Capture the cell that displays the provided text and extract its (x, y) central coordinate. 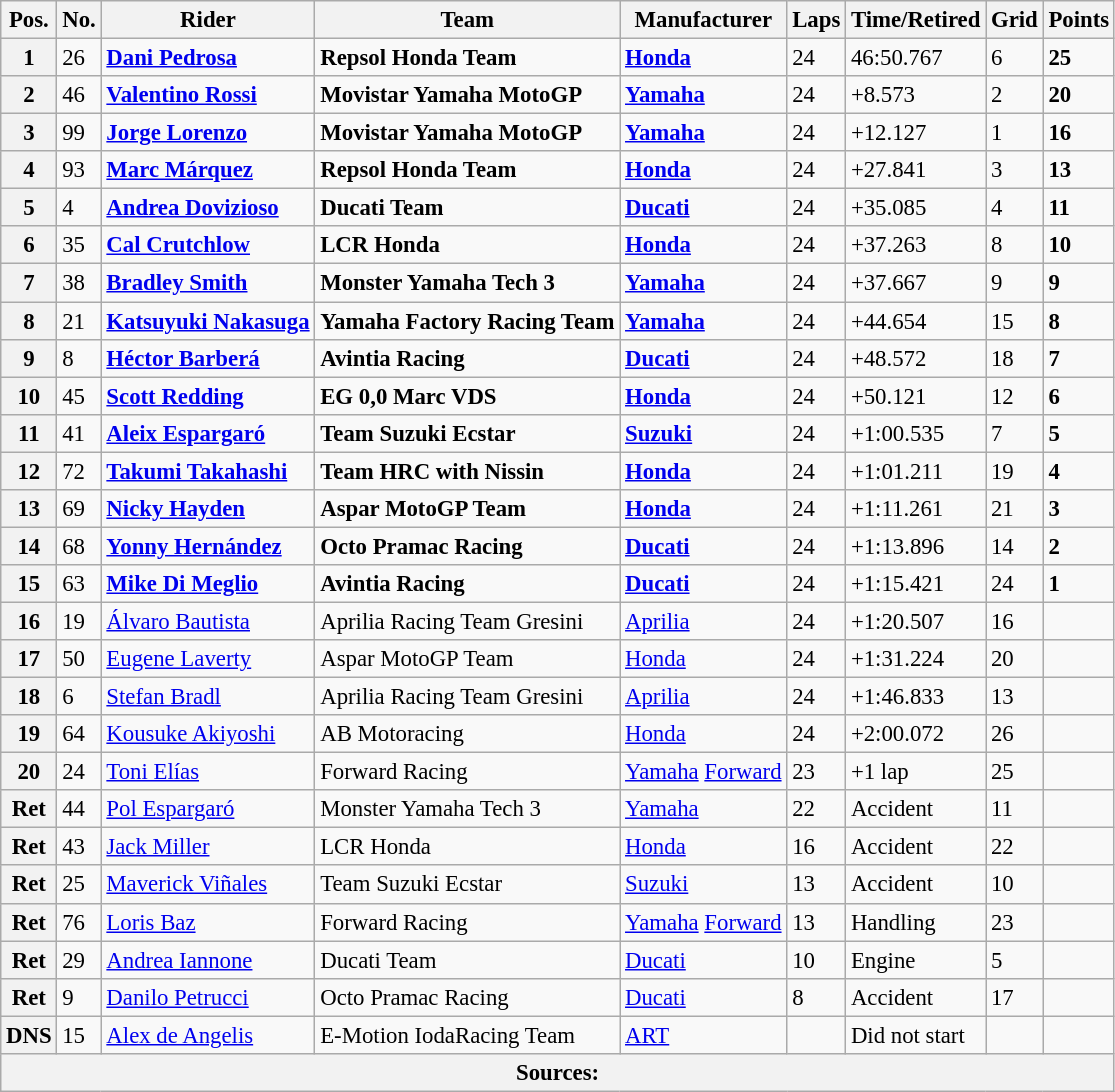
Points (1078, 20)
Yonny Hernández (208, 546)
Scott Redding (208, 396)
45 (79, 396)
Andrea Iannone (208, 960)
+1:31.224 (916, 659)
DNS (29, 1035)
Maverick Viñales (208, 885)
Takumi Takahashi (208, 471)
+1:46.833 (916, 697)
72 (79, 471)
64 (79, 734)
68 (79, 546)
Toni Elías (208, 772)
99 (79, 133)
+37.667 (916, 283)
EG 0,0 Marc VDS (468, 396)
46 (79, 95)
Laps (816, 20)
+1:00.535 (916, 433)
41 (79, 433)
Engine (916, 960)
+2:00.072 (916, 734)
+1:20.507 (916, 621)
Kousuke Akiyoshi (208, 734)
Aleix Espargaró (208, 433)
Álvaro Bautista (208, 621)
Team (468, 20)
Mike Di Meglio (208, 584)
50 (79, 659)
Danilo Petrucci (208, 997)
Handling (916, 922)
Nicky Hayden (208, 509)
Team HRC with Nissin (468, 471)
93 (79, 170)
Andrea Dovizioso (208, 208)
Yamaha Factory Racing Team (468, 321)
Pol Espargaró (208, 809)
43 (79, 847)
Did not start (916, 1035)
+37.263 (916, 245)
+1:01.211 (916, 471)
46:50.767 (916, 58)
+1:13.896 (916, 546)
Pos. (29, 20)
Alex de Angelis (208, 1035)
Manufacturer (704, 20)
+1:11.261 (916, 509)
+48.572 (916, 358)
76 (79, 922)
+1 lap (916, 772)
+12.127 (916, 133)
+8.573 (916, 95)
AB Motoracing (468, 734)
Loris Baz (208, 922)
Dani Pedrosa (208, 58)
Cal Crutchlow (208, 245)
Valentino Rossi (208, 95)
Stefan Bradl (208, 697)
Grid (1014, 20)
+1:15.421 (916, 584)
Time/Retired (916, 20)
No. (79, 20)
ART (704, 1035)
Sources: (558, 1073)
E-Motion IodaRacing Team (468, 1035)
+44.654 (916, 321)
35 (79, 245)
Jack Miller (208, 847)
69 (79, 509)
29 (79, 960)
Marc Márquez (208, 170)
Eugene Laverty (208, 659)
Jorge Lorenzo (208, 133)
38 (79, 283)
Katsuyuki Nakasuga (208, 321)
44 (79, 809)
Héctor Barberá (208, 358)
+27.841 (916, 170)
+50.121 (916, 396)
Rider (208, 20)
+35.085 (916, 208)
63 (79, 584)
Bradley Smith (208, 283)
